For the text-containing cell, return its midpoint in [X, Y] coordinate format. 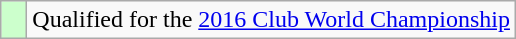
Qualified for the 2016 Club World Championship [272, 20]
